For the text-containing cell, return its midpoint in [x, y] coordinate format. 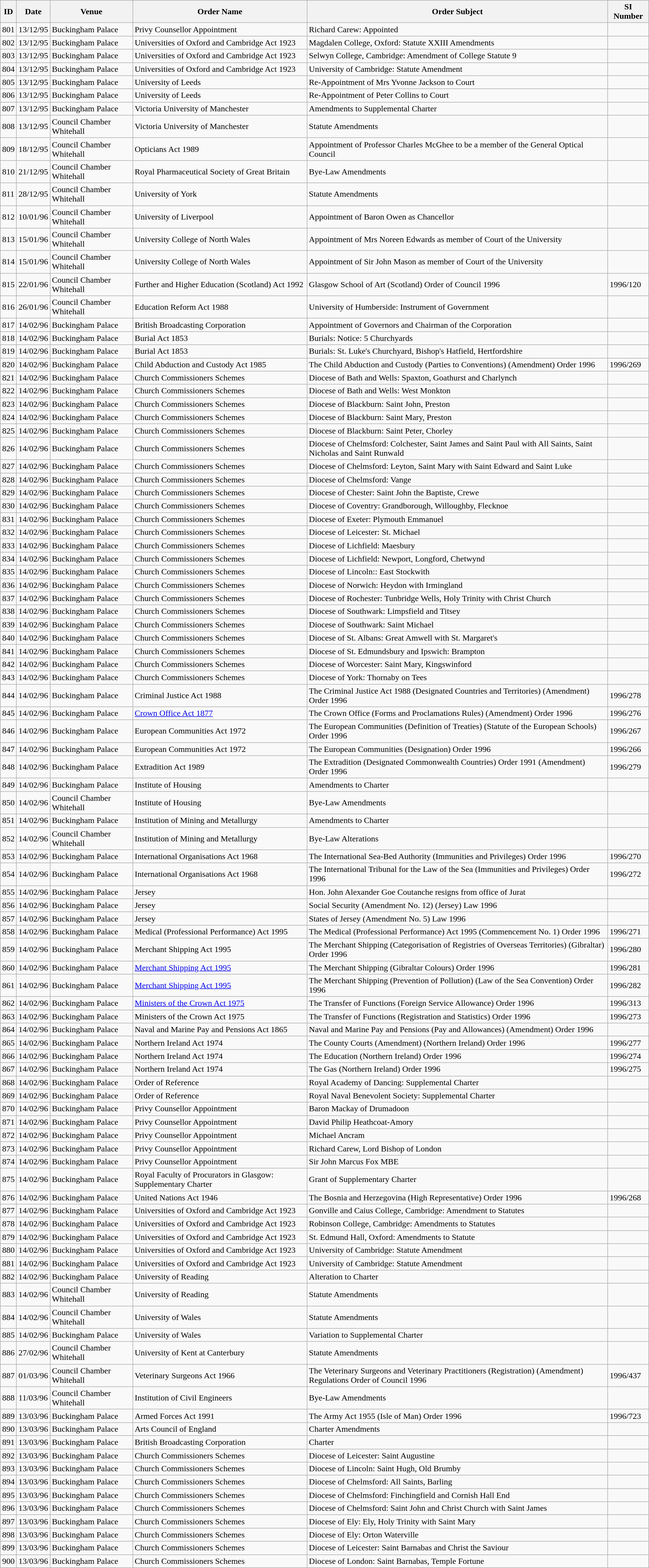
1996/275 [628, 1069]
828 [8, 480]
Diocese of Bath and Wells: Spaxton, Goathurst and Charlynch [458, 378]
States of Jersey (Amendment No. 5) Law 1996 [458, 918]
Magdalen College, Oxford: Statute XXIII Amendments [458, 43]
Social Security (Amendment No. 12) (Jersey) Law 1996 [458, 905]
Arts Council of England [220, 1429]
840 [8, 638]
Diocese of Chelmsford: Finchingfield and Cornish Hall End [458, 1495]
University of Liverpool [220, 216]
The Merchant Shipping (Prevention of Pollution) (Law of the Sea Convention) Order 1996 [458, 986]
1996/276 [628, 713]
1996/272 [628, 874]
845 [8, 713]
Naval and Marine Pay and Pensions (Pay and Allowances) (Amendment) Order 1996 [458, 1030]
Royal Faculty of Procurators in Glasgow: Supplementary Charter [220, 1179]
851 [8, 821]
Appointment of Governors and Chairman of the Corporation [458, 325]
810 [8, 171]
813 [8, 239]
863 [8, 1017]
849 [8, 785]
855 [8, 892]
844 [8, 695]
869 [8, 1096]
1996/437 [628, 1376]
Diocese of Norwich: Heydon with Irmingland [458, 585]
870 [8, 1109]
Crown Office Act 1877 [220, 713]
1996/282 [628, 986]
862 [8, 1003]
Glasgow School of Art (Scotland) Order of Council 1996 [458, 284]
Date [33, 12]
1996/281 [628, 967]
841 [8, 651]
890 [8, 1429]
The Medical (Professional Performance) Act 1995 (Commencement No. 1) Order 1996 [458, 932]
Richard Carew: Appointed [458, 29]
861 [8, 986]
Naval and Marine Pay and Pensions Act 1865 [220, 1030]
Extradition Act 1989 [220, 767]
801 [8, 29]
St. Edmund Hall, Oxford: Amendments to Statute [458, 1237]
University of Humberside: Instrument of Government [458, 307]
893 [8, 1469]
Charter [458, 1442]
857 [8, 918]
853 [8, 856]
833 [8, 546]
1996/267 [628, 731]
816 [8, 307]
818 [8, 338]
10/01/96 [33, 216]
819 [8, 351]
Diocese of Lincoln:: East Stockwith [458, 572]
846 [8, 731]
852 [8, 839]
Burials: Notice: 5 Churchyards [458, 338]
Venue [92, 12]
878 [8, 1224]
University of York [220, 194]
897 [8, 1522]
837 [8, 598]
The Merchant Shipping (Categorisation of Registries of Overseas Territories) (Gibraltar) Order 1996 [458, 950]
839 [8, 625]
842 [8, 664]
1996/266 [628, 749]
The Education (Northern Ireland) Order 1996 [458, 1056]
United Nations Act 1946 [220, 1198]
Diocese of Ely: Orton Waterville [458, 1535]
Diocese of Southwark: Limpsfield and Titsey [458, 611]
The International Tribunal for the Law of the Sea (Immunities and Privileges) Order 1996 [458, 874]
822 [8, 391]
894 [8, 1482]
867 [8, 1069]
Diocese of Worcester: Saint Mary, Kingswinford [458, 664]
882 [8, 1277]
830 [8, 506]
Diocese of Chelmsford: Colchester, Saint James and Saint Paul with All Saints, Saint Nicholas and Saint Runwald [458, 448]
847 [8, 749]
888 [8, 1398]
Appointment of Baron Owen as Chancellor [458, 216]
896 [8, 1508]
1996/313 [628, 1003]
SI Number [628, 12]
Michael Ancram [458, 1135]
Re-Appointment of Mrs Yvonne Jackson to Court [458, 82]
Appointment of Professor Charles McGhee to be a member of the General Optical Council [458, 149]
1996/120 [628, 284]
866 [8, 1056]
875 [8, 1179]
Diocese of Rochester: Tunbridge Wells, Holy Trinity with Christ Church [458, 598]
1996/279 [628, 767]
1996/273 [628, 1017]
843 [8, 677]
854 [8, 874]
877 [8, 1211]
827 [8, 466]
891 [8, 1442]
850 [8, 803]
Diocese of London: Saint Barnabas, Temple Fortune [458, 1561]
807 [8, 109]
900 [8, 1561]
871 [8, 1122]
Diocese of Leicester: Saint Augustine [458, 1456]
835 [8, 572]
Gonville and Caius College, Cambridge: Amendment to Statutes [458, 1211]
876 [8, 1198]
Diocese of York: Thornaby on Tees [458, 677]
Richard Carew, Lord Bishop of London [458, 1148]
865 [8, 1043]
803 [8, 56]
824 [8, 417]
22/01/96 [33, 284]
Diocese of St. Edmundsbury and Ipswich: Brampton [458, 651]
884 [8, 1317]
874 [8, 1162]
Diocese of St. Albans: Great Amwell with St. Margaret's [458, 638]
1996/278 [628, 695]
889 [8, 1416]
Diocese of Leicester: St. Michael [458, 532]
Sir John Marcus Fox MBE [458, 1162]
Hon. John Alexander Goe Coutanche resigns from office of Jurat [458, 892]
892 [8, 1456]
The Child Abduction and Custody (Parties to Conventions) (Amendment) Order 1996 [458, 365]
Baron Mackay of Drumadoon [458, 1109]
ID [8, 12]
Order Subject [458, 12]
820 [8, 365]
831 [8, 519]
Diocese of Chelmsford: Vange [458, 480]
Diocese of Blackburn: Saint Peter, Chorley [458, 430]
826 [8, 448]
The Transfer of Functions (Foreign Service Allowance) Order 1996 [458, 1003]
Diocese of Chelmsford: All Saints, Barling [458, 1482]
873 [8, 1148]
11/03/96 [33, 1398]
The County Courts (Amendment) (Northern Ireland) Order 1996 [458, 1043]
898 [8, 1535]
The Gas (Northern Ireland) Order 1996 [458, 1069]
815 [8, 284]
1996/268 [628, 1198]
Diocese of Blackburn: Saint John, Preston [458, 404]
21/12/95 [33, 171]
860 [8, 967]
University of Kent at Canterbury [220, 1353]
18/12/95 [33, 149]
823 [8, 404]
Diocese of Ely: Ely, Holy Trinity with Saint Mary [458, 1522]
Armed Forces Act 1991 [220, 1416]
Order Name [220, 12]
Charter Amendments [458, 1429]
848 [8, 767]
Diocese of Blackburn: Saint Mary, Preston [458, 417]
832 [8, 532]
1996/271 [628, 932]
825 [8, 430]
Opticians Act 1989 [220, 149]
806 [8, 95]
The Bosnia and Herzegovina (High Representative) Order 1996 [458, 1198]
887 [8, 1376]
Burials: St. Luke's Churchyard, Bishop's Hatfield, Hertfordshire [458, 351]
829 [8, 493]
28/12/95 [33, 194]
809 [8, 149]
Diocese of Lincoln: Saint Hugh, Old Brumby [458, 1469]
Criminal Justice Act 1988 [220, 695]
838 [8, 611]
834 [8, 559]
Veterinary Surgeons Act 1966 [220, 1376]
Diocese of Bath and Wells: West Monkton [458, 391]
Amendments to Supplemental Charter [458, 109]
879 [8, 1237]
David Philip Heathcoat-Amory [458, 1122]
Appointment of Mrs Noreen Edwards as member of Court of the University [458, 239]
The European Communities (Designation) Order 1996 [458, 749]
Diocese of Chelmsford: Leyton, Saint Mary with Saint Edward and Saint Luke [458, 466]
864 [8, 1030]
858 [8, 932]
Alteration to Charter [458, 1277]
880 [8, 1250]
856 [8, 905]
886 [8, 1353]
Re-Appointment of Peter Collins to Court [458, 95]
Robinson College, Cambridge: Amendments to Statutes [458, 1224]
1996/270 [628, 856]
836 [8, 585]
Diocese of Chelmsford: Saint John and Christ Church with Saint James [458, 1508]
Institution of Civil Engineers [220, 1398]
883 [8, 1294]
The Merchant Shipping (Gibraltar Colours) Order 1996 [458, 967]
1996/280 [628, 950]
811 [8, 194]
The European Communities (Definition of Treaties) (Statute of the European Schools) Order 1996 [458, 731]
The Veterinary Surgeons and Veterinary Practitioners (Registration) (Amendment) Regulations Order of Council 1996 [458, 1376]
1996/723 [628, 1416]
Diocese of Southwark: Saint Michael [458, 625]
Diocese of Leicester: Saint Barnabas and Christ the Saviour [458, 1548]
Education Reform Act 1988 [220, 307]
899 [8, 1548]
817 [8, 325]
859 [8, 950]
The Transfer of Functions (Registration and Statistics) Order 1996 [458, 1017]
Selwyn College, Cambridge: Amendment of College Statute 9 [458, 56]
868 [8, 1082]
881 [8, 1263]
Diocese of Coventry: Grandborough, Willoughby, Flecknoe [458, 506]
Royal Academy of Dancing: Supplemental Charter [458, 1082]
The Crown Office (Forms and Proclamations Rules) (Amendment) Order 1996 [458, 713]
The International Sea-Bed Authority (Immunities and Privileges) Order 1996 [458, 856]
01/03/96 [33, 1376]
802 [8, 43]
805 [8, 82]
Royal Pharmaceutical Society of Great Britain [220, 171]
Child Abduction and Custody Act 1985 [220, 365]
Royal Naval Benevolent Society: Supplemental Charter [458, 1096]
Variation to Supplemental Charter [458, 1335]
1996/269 [628, 365]
885 [8, 1335]
Diocese of Chester: Saint John the Baptiste, Crewe [458, 493]
812 [8, 216]
1996/277 [628, 1043]
Grant of Supplementary Charter [458, 1179]
27/02/96 [33, 1353]
The Criminal Justice Act 1988 (Designated Countries and Territories) (Amendment) Order 1996 [458, 695]
821 [8, 378]
The Extradition (Designated Commonwealth Countries) Order 1991 (Amendment) Order 1996 [458, 767]
The Army Act 1955 (Isle of Man) Order 1996 [458, 1416]
Diocese of Lichfield: Newport, Longford, Chetwynd [458, 559]
804 [8, 69]
Diocese of Exeter: Plymouth Emmanuel [458, 519]
26/01/96 [33, 307]
Bye-Law Alterations [458, 839]
814 [8, 262]
808 [8, 126]
895 [8, 1495]
Diocese of Lichfield: Maesbury [458, 546]
872 [8, 1135]
Medical (Professional Performance) Act 1995 [220, 932]
Appointment of Sir John Mason as member of Court of the University [458, 262]
1996/274 [628, 1056]
Further and Higher Education (Scotland) Act 1992 [220, 284]
